Return the (X, Y) coordinate for the center point of the cell that contains the specified text.  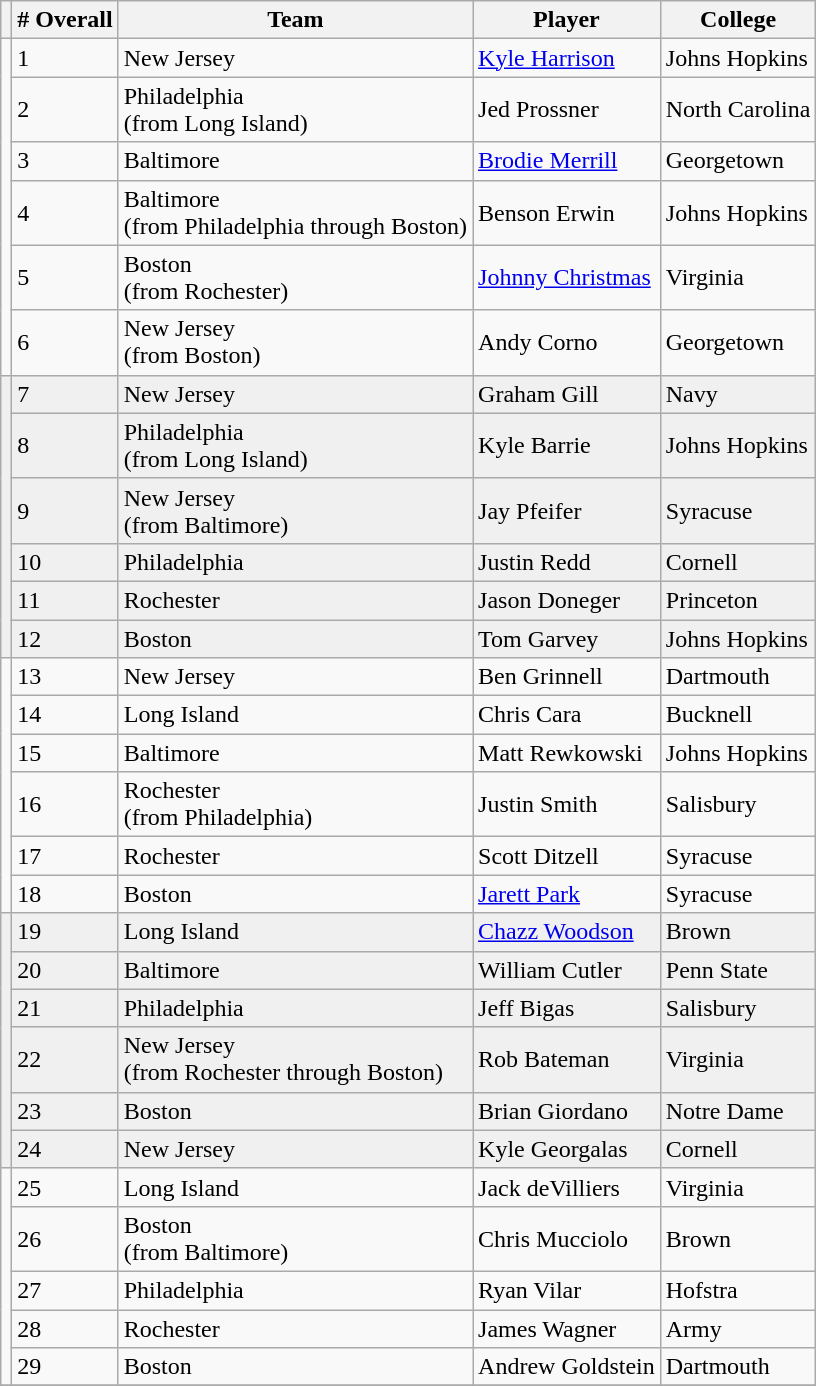
Scott Ditzell (567, 856)
12 (65, 639)
4 (65, 212)
Penn State (738, 970)
Andrew Goldstein (567, 1367)
William Cutler (567, 970)
8 (65, 446)
Chris Mucciolo (567, 1238)
24 (65, 1149)
Matt Rewkowski (567, 753)
Boston(from Baltimore) (295, 1238)
6 (65, 342)
Brian Giordano (567, 1111)
Kyle Harrison (567, 58)
Ryan Vilar (567, 1290)
Jason Doneger (567, 600)
20 (65, 970)
26 (65, 1238)
Rochester(from Philadelphia) (295, 804)
Jed Prossner (567, 110)
14 (65, 715)
New Jersey(from Rochester through Boston) (295, 1060)
28 (65, 1329)
Notre Dame (738, 1111)
19 (65, 932)
3 (65, 161)
21 (65, 1008)
Andy Corno (567, 342)
13 (65, 677)
Brodie Merrill (567, 161)
17 (65, 856)
Jack deVilliers (567, 1187)
Hofstra (738, 1290)
Navy (738, 394)
27 (65, 1290)
23 (65, 1111)
North Carolina (738, 110)
Army (738, 1329)
Jay Pfeifer (567, 510)
Rob Bateman (567, 1060)
29 (65, 1367)
College (738, 20)
# Overall (65, 20)
James Wagner (567, 1329)
New Jersey(from Boston) (295, 342)
Boston(from Rochester) (295, 278)
Kyle Georgalas (567, 1149)
Johnny Christmas (567, 278)
Baltimore(from Philadelphia through Boston) (295, 212)
1 (65, 58)
15 (65, 753)
Chris Cara (567, 715)
Tom Garvey (567, 639)
22 (65, 1060)
Bucknell (738, 715)
9 (65, 510)
18 (65, 894)
Justin Smith (567, 804)
Player (567, 20)
2 (65, 110)
7 (65, 394)
Chazz Woodson (567, 932)
10 (65, 562)
Jeff Bigas (567, 1008)
16 (65, 804)
Justin Redd (567, 562)
Princeton (738, 600)
11 (65, 600)
25 (65, 1187)
Benson Erwin (567, 212)
Graham Gill (567, 394)
Jarett Park (567, 894)
Kyle Barrie (567, 446)
Team (295, 20)
Ben Grinnell (567, 677)
New Jersey(from Baltimore) (295, 510)
5 (65, 278)
